Output the [x, y] coordinate of the center of the cell containing the given text.  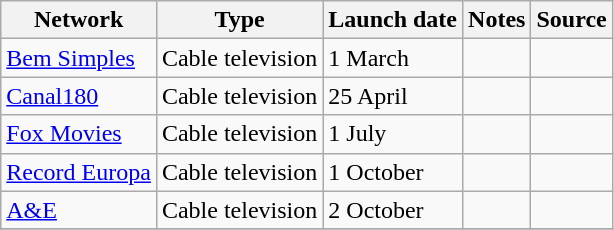
Fox Movies [79, 134]
Source [572, 20]
Notes [497, 20]
A&E [79, 210]
Canal180 [79, 96]
Launch date [393, 20]
Record Europa [79, 172]
2 October [393, 210]
Type [239, 20]
25 April [393, 96]
1 July [393, 134]
Bem Simples [79, 58]
1 October [393, 172]
1 March [393, 58]
Network [79, 20]
